For the text-containing cell, return its midpoint in [x, y] coordinate format. 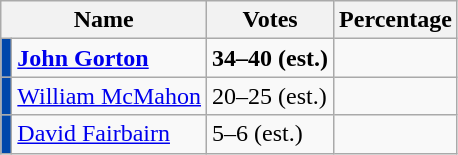
David Fairbairn [110, 134]
Votes [270, 20]
William McMahon [110, 96]
20–25 (est.) [270, 96]
Name [104, 20]
5–6 (est.) [270, 134]
Percentage [396, 20]
34–40 (est.) [270, 58]
John Gorton [110, 58]
